Provide the (X, Y) coordinate of the cell's center where the given text is located.  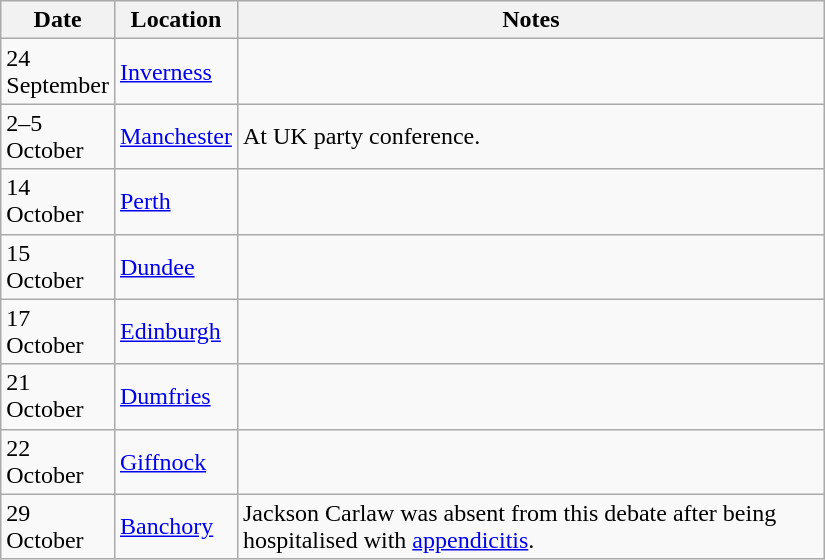
14 October (58, 202)
Notes (530, 20)
22 October (58, 462)
At UK party conference. (530, 136)
2–5 October (58, 136)
Jackson Carlaw was absent from this debate after being hospitalised with appendicitis. (530, 526)
21 October (58, 396)
24 September (58, 72)
Manchester (176, 136)
Location (176, 20)
Dumfries (176, 396)
17 October (58, 332)
Edinburgh (176, 332)
Banchory (176, 526)
29 October (58, 526)
Dundee (176, 266)
Inverness (176, 72)
Date (58, 20)
Perth (176, 202)
Giffnock (176, 462)
15 October (58, 266)
